Search for the cell housing the specified text and yield its [X, Y] center coordinate. 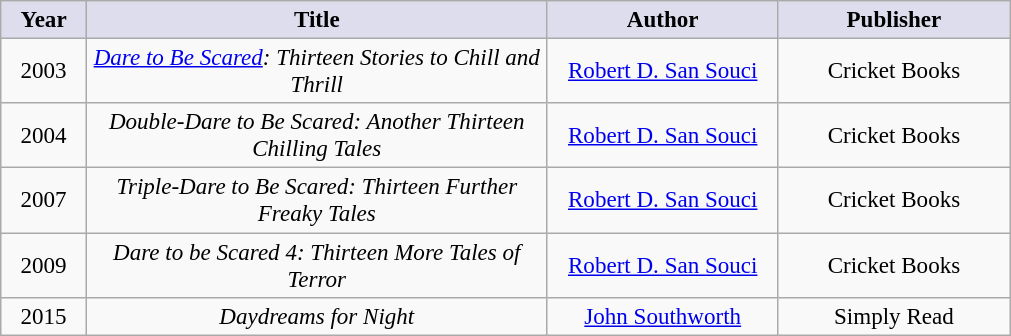
2009 [44, 264]
Dare to Be Scared: Thirteen Stories to Chill and Thrill [316, 70]
Triple-Dare to Be Scared: Thirteen Further Freaky Tales [316, 200]
Year [44, 20]
Title [316, 20]
Daydreams for Night [316, 316]
2004 [44, 136]
Publisher [894, 20]
2003 [44, 70]
John Southworth [662, 316]
Simply Read [894, 316]
2015 [44, 316]
2007 [44, 200]
Dare to be Scared 4: Thirteen More Tales of Terror [316, 264]
Author [662, 20]
Double-Dare to Be Scared: Another Thirteen Chilling Tales [316, 136]
